Extract the (x, y) coordinate from the center of the cell holding the provided text.  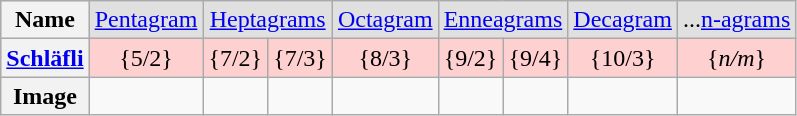
...n-agrams (736, 20)
Image (45, 96)
Enneagrams (503, 20)
Pentagram (146, 20)
{9/4} (536, 58)
{5/2} (146, 58)
Octagram (385, 20)
Name (45, 20)
{8/3} (385, 58)
{7/3} (300, 58)
{10/3} (623, 58)
Schläfli (45, 58)
{n/m} (736, 58)
Heptagrams (268, 20)
Decagram (623, 20)
{9/2} (470, 58)
{7/2} (236, 58)
